Identify which cell holds the provided text, then report its (X, Y) central coordinate. 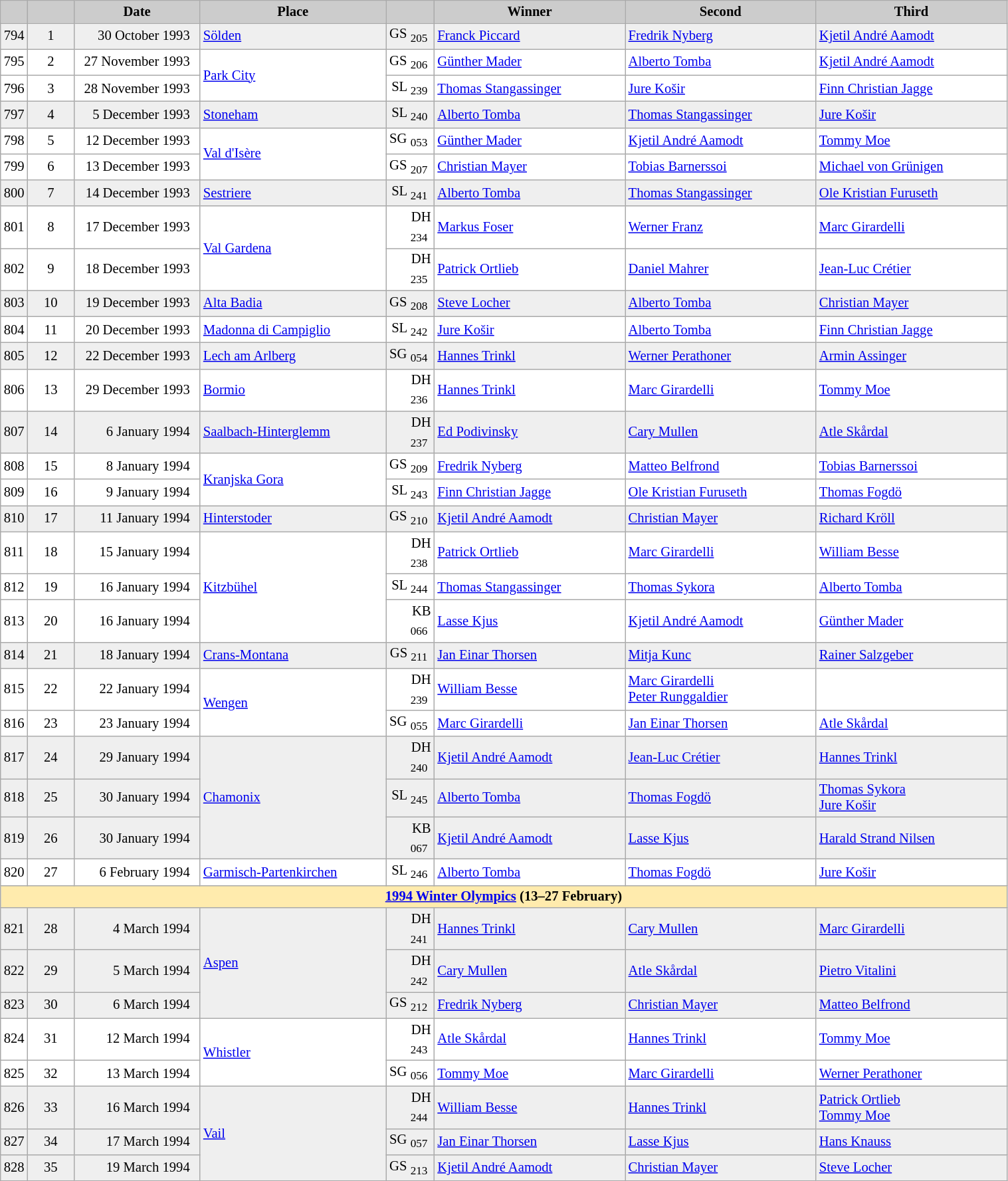
10 (50, 303)
9 (50, 268)
Chamonix (293, 798)
Date (137, 11)
DH 237 (411, 432)
28 (50, 929)
GS 205 (411, 36)
Thomas Sykora (720, 586)
Third (912, 11)
Mitja Kunc (720, 655)
811 (15, 553)
GS 210 (411, 518)
798 (15, 141)
Second (720, 11)
29 December 1993 (137, 389)
26 (50, 837)
821 (15, 929)
11 (50, 330)
6 March 1994 (137, 1005)
17 December 1993 (137, 227)
Daniel Mahrer (720, 268)
25 (50, 798)
Franck Piccard (529, 36)
Bormio (293, 389)
SG 053 (411, 141)
3 (50, 88)
15 January 1994 (137, 553)
KB 066 (411, 621)
820 (15, 872)
Aspen (293, 963)
SG 055 (411, 723)
DH 241 (411, 929)
GS 212 (411, 1005)
808 (15, 467)
Val Gardena (293, 249)
Saalbach-Hinterglemm (293, 432)
GS 213 (411, 1167)
14 (50, 432)
30 October 1993 (137, 36)
Park City (293, 76)
14 December 1993 (137, 193)
1994 Winter Olympics (13–27 February) (504, 897)
6 February 1994 (137, 872)
SL 243 (411, 492)
16 March 1994 (137, 1107)
795 (15, 62)
18 January 1994 (137, 655)
19 March 1994 (137, 1167)
12 March 1994 (137, 1039)
13 (50, 389)
804 (15, 330)
SL 241 (411, 193)
4 (50, 114)
801 (15, 227)
SL 245 (411, 798)
Werner Franz (720, 227)
Wengen (293, 702)
822 (15, 970)
17 March 1994 (137, 1142)
Kranjska Gora (293, 480)
Madonna di Campiglio (293, 330)
8 (50, 227)
13 December 1993 (137, 166)
5 (50, 141)
DH 238 (411, 553)
SG 056 (411, 1073)
Lech am Arlberg (293, 355)
DH 242 (411, 970)
19 (50, 586)
Richard Kröll (912, 518)
9 January 1994 (137, 492)
SL 240 (411, 114)
Hinterstoder (293, 518)
Patrick Ortlieb Tommy Moe (912, 1107)
813 (15, 621)
13 March 1994 (137, 1073)
Thomas Sykora Jure Košir (912, 798)
818 (15, 798)
796 (15, 88)
Whistler (293, 1053)
27 November 1993 (137, 62)
2 (50, 62)
827 (15, 1142)
812 (15, 586)
DH 236 (411, 389)
819 (15, 837)
Sölden (293, 36)
18 December 1993 (137, 268)
28 November 1993 (137, 88)
817 (15, 758)
816 (15, 723)
Alta Badia (293, 303)
16 (50, 492)
806 (15, 389)
24 (50, 758)
1 (50, 36)
11 January 1994 (137, 518)
22 December 1993 (137, 355)
SL 239 (411, 88)
802 (15, 268)
Pietro Vitalini (912, 970)
4 March 1994 (137, 929)
19 December 1993 (137, 303)
Winner (529, 11)
Garmisch-Partenkirchen (293, 872)
35 (50, 1167)
5 December 1993 (137, 114)
22 (50, 689)
Michael von Grünigen (912, 166)
GS 206 (411, 62)
20 (50, 621)
6 January 1994 (137, 432)
814 (15, 655)
Armin Assinger (912, 355)
23 (50, 723)
6 (50, 166)
805 (15, 355)
27 (50, 872)
DH 239 (411, 689)
SL 246 (411, 872)
21 (50, 655)
810 (15, 518)
Hans Knauss (912, 1142)
Stoneham (293, 114)
7 (50, 193)
826 (15, 1107)
Sestriere (293, 193)
Harald Strand Nilsen (912, 837)
DH 240 (411, 758)
Marc Girardelli Peter Runggaldier (720, 689)
Val d'Isère (293, 154)
803 (15, 303)
809 (15, 492)
SL 242 (411, 330)
31 (50, 1039)
18 (50, 553)
Kitzbühel (293, 587)
Rainer Salzgeber (912, 655)
794 (15, 36)
GS 211 (411, 655)
8 January 1994 (137, 467)
Place (293, 11)
GS 207 (411, 166)
17 (50, 518)
33 (50, 1107)
828 (15, 1167)
DH 235 (411, 268)
SG 057 (411, 1142)
GS 209 (411, 467)
797 (15, 114)
799 (15, 166)
SL 244 (411, 586)
32 (50, 1073)
807 (15, 432)
30 (50, 1005)
Markus Foser (529, 227)
Crans-Montana (293, 655)
825 (15, 1073)
GS 208 (411, 303)
12 (50, 355)
824 (15, 1039)
34 (50, 1142)
15 (50, 467)
DH 234 (411, 227)
Ed Podivinsky (529, 432)
800 (15, 193)
29 (50, 970)
DH 244 (411, 1107)
Vail (293, 1133)
23 January 1994 (137, 723)
SG 054 (411, 355)
22 January 1994 (137, 689)
KB 067 (411, 837)
20 December 1993 (137, 330)
815 (15, 689)
5 March 1994 (137, 970)
823 (15, 1005)
12 December 1993 (137, 141)
DH 243 (411, 1039)
29 January 1994 (137, 758)
